For the text-containing cell, return its midpoint in [X, Y] coordinate format. 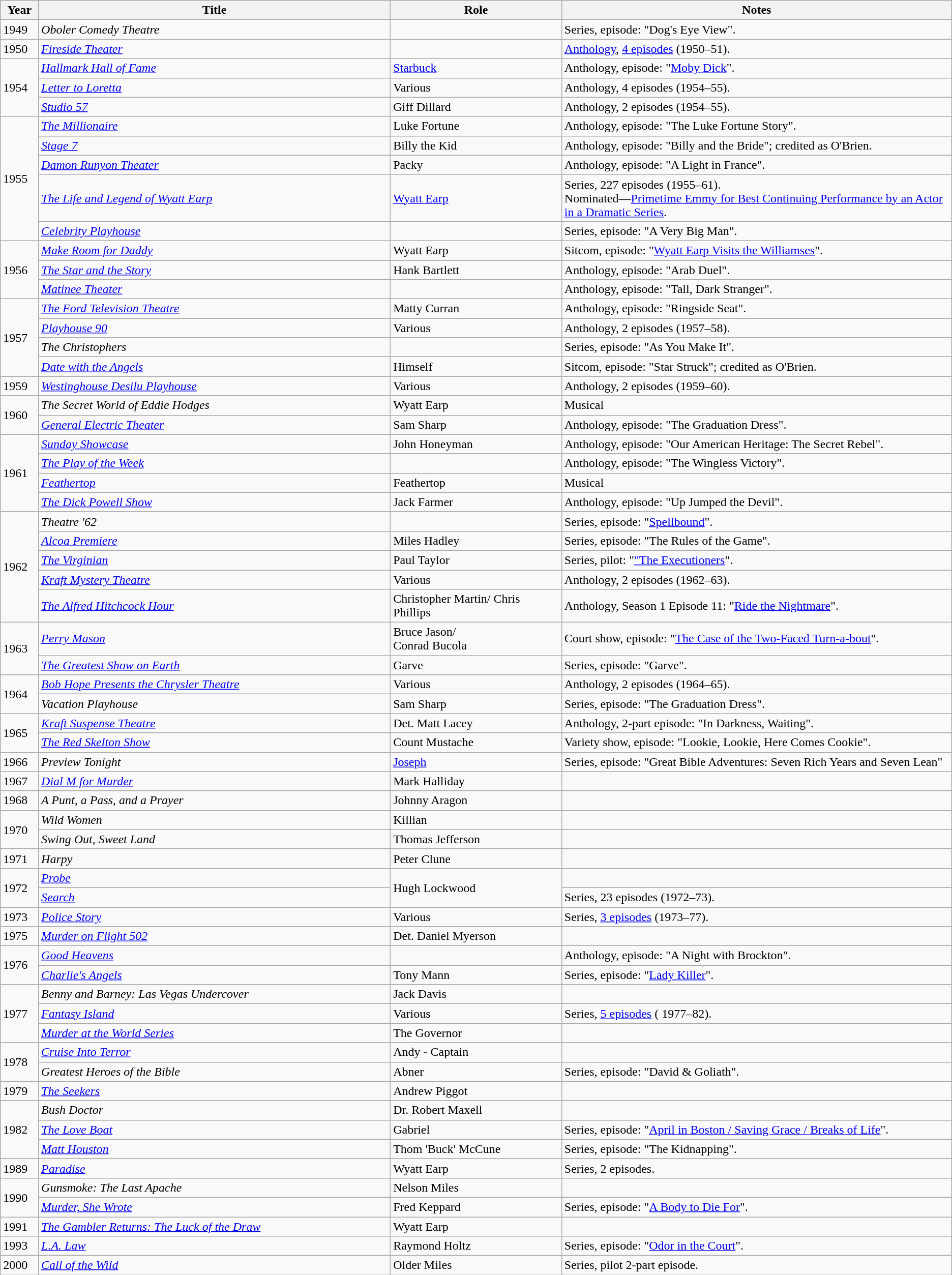
Series, episode: "Great Bible Adventures: Seven Rich Years and Seven Lean" [757, 762]
Celebrity Playhouse [215, 231]
1963 [19, 649]
1959 [19, 386]
Luke Fortune [476, 126]
1975 [19, 936]
Anthology, 2 episodes (1954–55). [757, 107]
Bush Doctor [215, 1110]
Sitcom, episode: "Wyatt Earp Visits the Williamses". [757, 250]
1966 [19, 762]
Series, episode: "David & Goliath". [757, 1072]
John Honeyman [476, 444]
Anthology, 4 episodes (1950–51). [757, 49]
Det. Daniel Myerson [476, 936]
Anthology, 4 episodes (1954–55). [757, 87]
Series, episode: "Garve". [757, 665]
The Gambler Returns: The Luck of the Draw [215, 1226]
1964 [19, 694]
Anthology, episode: "The Graduation Dress". [757, 425]
Dr. Robert Maxell [476, 1110]
Benny and Barney: Las Vegas Undercover [215, 994]
L.A. Law [215, 1246]
1977 [19, 1014]
Wild Women [215, 820]
Killian [476, 820]
Murder at the World Series [215, 1033]
Probe [215, 878]
Series, pilot: ""The Executioners". [757, 560]
Stage 7 [215, 145]
Series, episode: "April in Boston / Saving Grace / Breaks of Life". [757, 1130]
Kraft Mystery Theatre [215, 579]
1970 [19, 829]
Series, 3 episodes (1973–77). [757, 917]
Jack Farmer [476, 502]
Fantasy Island [215, 1014]
Good Heavens [215, 956]
Raymond Holtz [476, 1246]
Series, episode: "A Very Big Man". [757, 231]
Playhouse 90 [215, 328]
Anthology, episode: "The Wingless Victory". [757, 463]
Date with the Angels [215, 367]
Anthology, 2-part episode: "In Darkness, Waiting". [757, 723]
Cruise Into Terror [215, 1052]
1991 [19, 1226]
Search [215, 897]
1976 [19, 965]
The Star and the Story [215, 270]
1955 [19, 179]
Christopher Martin/ Chris Phillips [476, 606]
Peter Clune [476, 858]
Older Miles [476, 1265]
1960 [19, 415]
Anthology, episode: "A Night with Brockton". [757, 956]
Role [476, 10]
Anthology, episode: "Moby Dick". [757, 68]
1950 [19, 49]
The Dick Powell Show [215, 502]
1962 [19, 567]
Det. Matt Lacey [476, 723]
Hugh Lockwood [476, 887]
1965 [19, 733]
Hank Bartlett [476, 270]
Series, episode: "A Body to Die For". [757, 1207]
Matinee Theater [215, 289]
1957 [19, 338]
1990 [19, 1197]
Bruce Jason/ Conrad Bucola [476, 639]
Johnny Aragon [476, 800]
Paul Taylor [476, 560]
The Greatest Show on Earth [215, 665]
1978 [19, 1062]
Series, episode: "Odor in the Court". [757, 1246]
Jack Davis [476, 994]
1993 [19, 1246]
1949 [19, 29]
The Love Boat [215, 1130]
Anthology, 2 episodes (1964–65). [757, 685]
Billy the Kid [476, 145]
Anthology, Season 1 Episode 11: "Ride the Nightmare". [757, 606]
Series, episode: "Lady Killer". [757, 975]
Anthology, episode: "Tall, Dark Stranger". [757, 289]
1972 [19, 887]
Joseph [476, 762]
Theatre '62 [215, 521]
Paradise [215, 1168]
Count Mustache [476, 743]
Miles Hadley [476, 541]
Matt Houston [215, 1149]
The Seekers [215, 1091]
Letter to Loretta [215, 87]
Sitcom, episode: "Star Struck"; credited as O'Brien. [757, 367]
Damon Runyon Theater [215, 165]
1973 [19, 917]
Anthology, episode: "Arab Duel". [757, 270]
Matty Curran [476, 309]
Himself [476, 367]
Charlie's Angels [215, 975]
Hallmark Hall of Fame [215, 68]
The Red Skelton Show [215, 743]
1982 [19, 1130]
Series, episode: "The Graduation Dress". [757, 704]
Anthology, episode: "A Light in France". [757, 165]
Court show, episode: "The Case of the Two-Faced Turn-a-bout". [757, 639]
Kraft Suspense Theatre [215, 723]
Harpy [215, 858]
1971 [19, 858]
1956 [19, 270]
Garve [476, 665]
Series, episode: "Dog's Eye View". [757, 29]
Call of the Wild [215, 1265]
Sunday Showcase [215, 444]
The Virginian [215, 560]
The Play of the Week [215, 463]
Series, episode: "As You Make It". [757, 347]
The Christophers [215, 347]
Mark Halliday [476, 781]
The Alfred Hitchcock Hour [215, 606]
Anthology, episode: "Our American Heritage: The Secret Rebel". [757, 444]
1961 [19, 473]
The Ford Television Theatre [215, 309]
Series, pilot 2-part episode. [757, 1265]
Series, episode: "Spellbound". [757, 521]
Murder, She Wrote [215, 1207]
Andy - Captain [476, 1052]
Tony Mann [476, 975]
1968 [19, 800]
Studio 57 [215, 107]
1989 [19, 1168]
Anthology, episode: "Up Jumped the Devil". [757, 502]
The Governor [476, 1033]
Anthology, 2 episodes (1962–63). [757, 579]
Vacation Playhouse [215, 704]
Greatest Heroes of the Bible [215, 1072]
Notes [757, 10]
Abner [476, 1072]
Title [215, 10]
The Millionaire [215, 126]
Murder on Flight 502 [215, 936]
1967 [19, 781]
General Electric Theater [215, 425]
Series, episode: "The Kidnapping". [757, 1149]
Westinghouse Desilu Playhouse [215, 386]
Preview Tonight [215, 762]
Series, 2 episodes. [757, 1168]
Anthology, episode: "Ringside Seat". [757, 309]
Series, 227 episodes (1955–61). Nominated—Primetime Emmy for Best Continuing Performance by an Actor in a Dramatic Series. [757, 198]
Dial M for Murder [215, 781]
Thomas Jefferson [476, 839]
Anthology, 2 episodes (1957–58). [757, 328]
Series, 5 episodes ( 1977–82). [757, 1014]
Police Story [215, 917]
The Life and Legend of Wyatt Earp [215, 198]
Starbuck [476, 68]
Thom 'Buck' McCune [476, 1149]
Fred Keppard [476, 1207]
Packy [476, 165]
Anthology, 2 episodes (1959–60). [757, 386]
Swing Out, Sweet Land [215, 839]
Oboler Comedy Theatre [215, 29]
Andrew Piggot [476, 1091]
Bob Hope Presents the Chrysler Theatre [215, 685]
Series, 23 episodes (1972–73). [757, 897]
Nelson Miles [476, 1188]
Gabriel [476, 1130]
Anthology, episode: "Billy and the Bride"; credited as O'Brien. [757, 145]
2000 [19, 1265]
Anthology, episode: "The Luke Fortune Story". [757, 126]
Variety show, episode: "Lookie, Lookie, Here Comes Cookie". [757, 743]
1979 [19, 1091]
Gunsmoke: The Last Apache [215, 1188]
Giff Dillard [476, 107]
Make Room for Daddy [215, 250]
Alcoa Premiere [215, 541]
Year [19, 10]
Fireside Theater [215, 49]
Perry Mason [215, 639]
The Secret World of Eddie Hodges [215, 405]
Series, episode: "The Rules of the Game". [757, 541]
1954 [19, 87]
A Punt, a Pass, and a Prayer [215, 800]
